For the text-containing cell, return its midpoint in [X, Y] coordinate format. 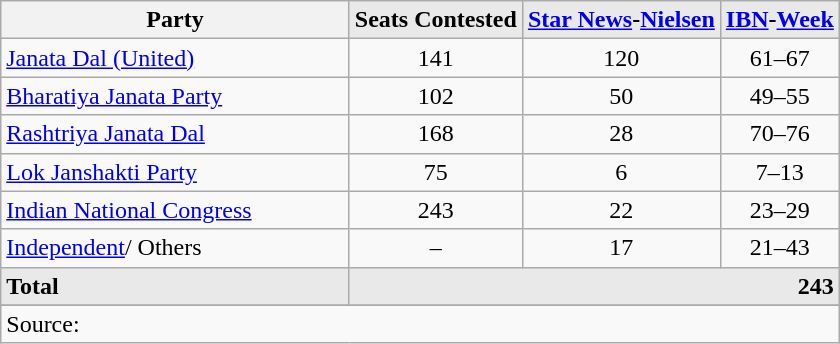
28 [621, 134]
Source: [420, 324]
6 [621, 172]
23–29 [780, 210]
Indian National Congress [176, 210]
Party [176, 20]
Seats Contested [436, 20]
141 [436, 58]
– [436, 248]
75 [436, 172]
120 [621, 58]
Janata Dal (United) [176, 58]
49–55 [780, 96]
61–67 [780, 58]
50 [621, 96]
22 [621, 210]
21–43 [780, 248]
IBN-Week [780, 20]
Independent/ Others [176, 248]
168 [436, 134]
102 [436, 96]
Lok Janshakti Party [176, 172]
Total [176, 286]
Rashtriya Janata Dal [176, 134]
17 [621, 248]
Star News-Nielsen [621, 20]
7–13 [780, 172]
70–76 [780, 134]
Bharatiya Janata Party [176, 96]
